For the text-containing cell, return its midpoint in [x, y] coordinate format. 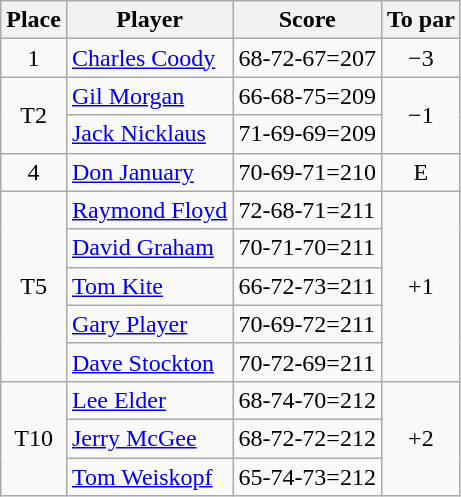
68-72-67=207 [308, 58]
71-69-69=209 [308, 134]
Lee Elder [149, 400]
T2 [34, 115]
Gary Player [149, 324]
Dave Stockton [149, 362]
Don January [149, 172]
−1 [420, 115]
66-72-73=211 [308, 286]
Raymond Floyd [149, 210]
70-69-72=211 [308, 324]
E [420, 172]
72-68-71=211 [308, 210]
70-72-69=211 [308, 362]
Charles Coody [149, 58]
−3 [420, 58]
T5 [34, 286]
+1 [420, 286]
1 [34, 58]
Tom Kite [149, 286]
Gil Morgan [149, 96]
68-72-72=212 [308, 438]
Score [308, 20]
To par [420, 20]
4 [34, 172]
65-74-73=212 [308, 477]
66-68-75=209 [308, 96]
68-74-70=212 [308, 400]
+2 [420, 438]
Jack Nicklaus [149, 134]
David Graham [149, 248]
Tom Weiskopf [149, 477]
70-71-70=211 [308, 248]
Jerry McGee [149, 438]
Place [34, 20]
T10 [34, 438]
70-69-71=210 [308, 172]
Player [149, 20]
